Pinpoint the cell where the given text exists, returning its (X, Y) midpoint coordinate. 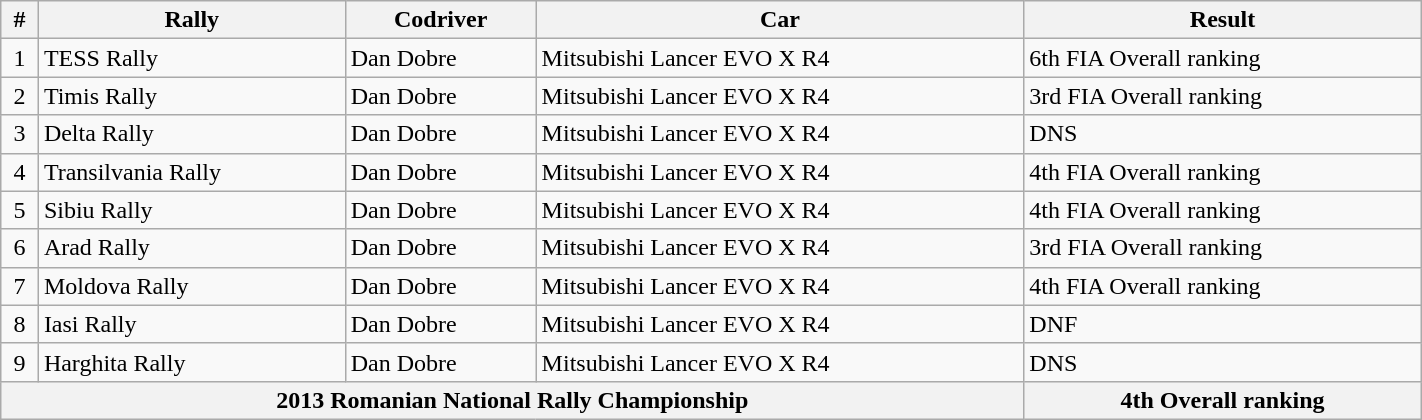
Rally (192, 20)
# (20, 20)
DNF (1222, 324)
TESS Rally (192, 58)
9 (20, 362)
Timis Rally (192, 96)
5 (20, 210)
8 (20, 324)
Codriver (440, 20)
Transilvania Rally (192, 172)
2 (20, 96)
6 (20, 248)
Iasi Rally (192, 324)
Car (780, 20)
Delta Rally (192, 134)
Sibiu Rally (192, 210)
4 (20, 172)
3 (20, 134)
2013 Romanian National Rally Championship (512, 400)
Result (1222, 20)
Moldova Rally (192, 286)
1 (20, 58)
Harghita Rally (192, 362)
4th Overall ranking (1222, 400)
Arad Rally (192, 248)
6th FIA Overall ranking (1222, 58)
7 (20, 286)
